Detect which cell encompasses the target text, then output its [x, y] center coordinate. 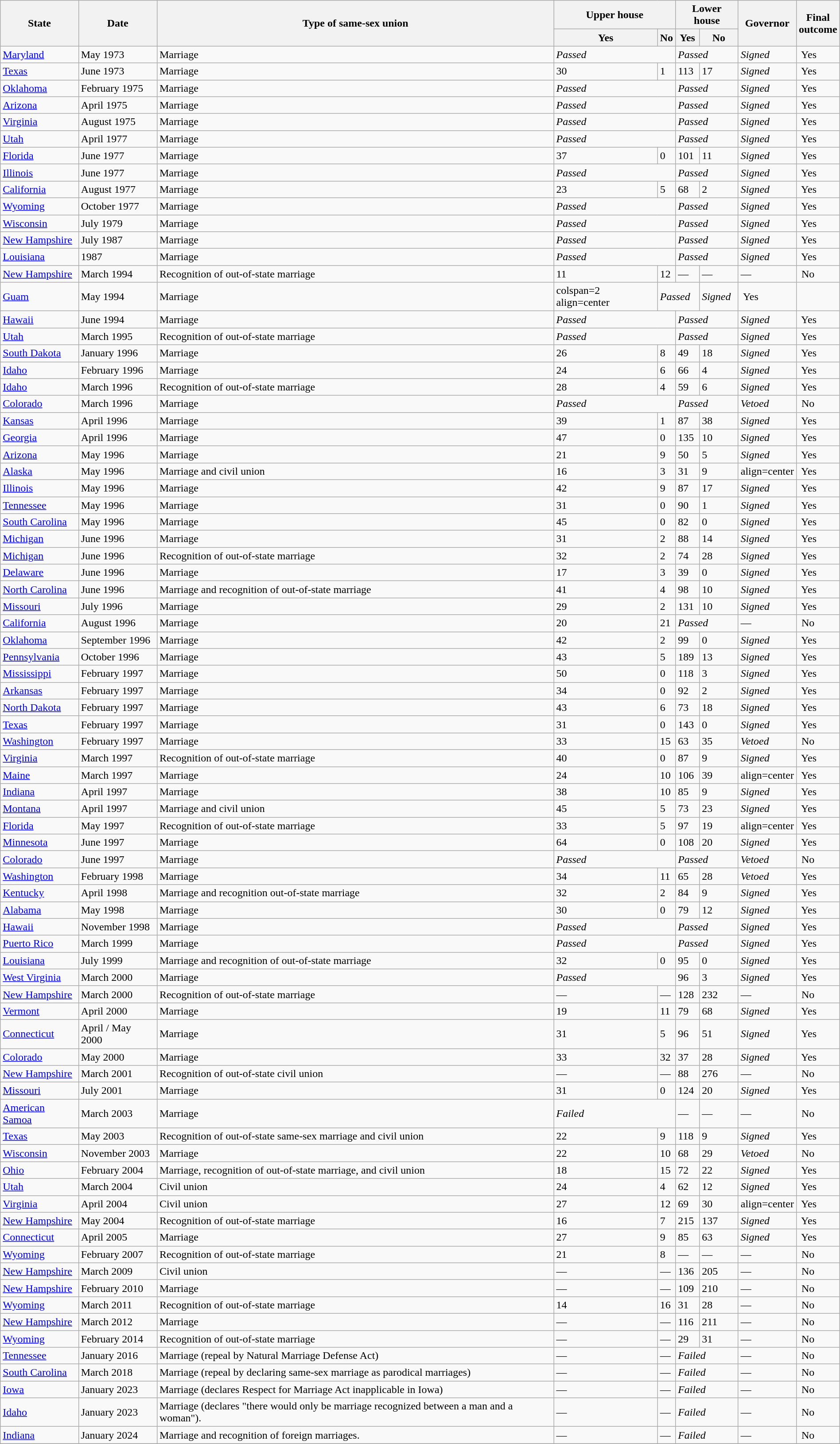
135 [688, 437]
February 1975 [118, 88]
May 2003 [118, 1136]
State [39, 23]
April 2005 [118, 1237]
Marriage (repeal by declaring same-sex marriage as parodical marriages) [355, 1373]
March 1994 [118, 274]
April 2004 [118, 1204]
June 1973 [118, 71]
Guam [39, 297]
Governor [767, 23]
51 [719, 1034]
59 [688, 387]
124 [688, 1091]
137 [719, 1221]
232 [719, 994]
Alaska [39, 471]
66 [688, 370]
Puerto Rico [39, 944]
Marriage (repeal by Natural Marriage Defense Act) [355, 1356]
Alabama [39, 910]
April 1998 [118, 893]
Arkansas [39, 691]
97 [688, 826]
1987 [118, 257]
40 [606, 758]
Kentucky [39, 893]
49 [688, 353]
90 [688, 505]
May 1997 [118, 826]
March 2011 [118, 1305]
July 1996 [118, 606]
Upper house [615, 15]
October 1996 [118, 657]
March 1999 [118, 944]
January 2016 [118, 1356]
March 2001 [118, 1074]
July 1987 [118, 240]
95 [688, 960]
April 1975 [118, 105]
July 2001 [118, 1091]
131 [688, 606]
February 1996 [118, 370]
February 1998 [118, 876]
July 1999 [118, 960]
American Samoa [39, 1113]
August 1977 [118, 189]
41 [606, 589]
210 [719, 1288]
98 [688, 589]
Mississippi [39, 674]
Georgia [39, 437]
North Carolina [39, 589]
108 [688, 843]
April / May 2000 [118, 1034]
Marriage, recognition of out-of-state marriage, and civil union [355, 1170]
Date [118, 23]
June 1994 [118, 320]
West Virginia [39, 977]
Delaware [39, 573]
Recognition of out-of-state same-sex marriage and civil union [355, 1136]
Marriage and recognition out-of-state marriage [355, 893]
May 2004 [118, 1221]
March 2018 [118, 1373]
136 [688, 1271]
August 1996 [118, 623]
205 [719, 1271]
35 [719, 741]
July 1979 [118, 223]
February 2007 [118, 1254]
Finaloutcome [818, 23]
February 2004 [118, 1170]
82 [688, 522]
13 [719, 657]
Maryland [39, 55]
99 [688, 640]
November 2003 [118, 1153]
72 [688, 1170]
47 [606, 437]
March 2012 [118, 1322]
128 [688, 994]
Montana [39, 809]
116 [688, 1322]
Type of same-sex union [355, 23]
April 2000 [118, 1011]
74 [688, 556]
South Dakota [39, 353]
189 [688, 657]
Marriage and recognition of foreign marriages. [355, 1435]
Marriage (declares Respect for Marriage Act inapplicable in Iowa) [355, 1389]
109 [688, 1288]
64 [606, 843]
February 2010 [118, 1288]
Vermont [39, 1011]
May 1998 [118, 910]
October 1977 [118, 206]
215 [688, 1221]
92 [688, 691]
April 1977 [118, 139]
May 1994 [118, 297]
Ohio [39, 1170]
Recognition of out-of-state civil union [355, 1074]
North Dakota [39, 707]
March 1995 [118, 336]
65 [688, 876]
143 [688, 724]
Minnesota [39, 843]
March 2003 [118, 1113]
January 2024 [118, 1435]
January 1996 [118, 353]
February 2014 [118, 1339]
113 [688, 71]
Pennsylvania [39, 657]
August 1975 [118, 122]
7 [666, 1221]
101 [688, 156]
Kansas [39, 421]
November 1998 [118, 927]
Lower house [707, 15]
26 [606, 353]
May 1973 [118, 55]
colspan=2 align=center [606, 297]
69 [688, 1204]
Maine [39, 775]
Marriage (declares "there would only be marriage recognized between a man and a woman"). [355, 1412]
84 [688, 893]
211 [719, 1322]
62 [688, 1187]
March 2004 [118, 1187]
September 1996 [118, 640]
May 2000 [118, 1057]
March 2009 [118, 1271]
Iowa [39, 1389]
106 [688, 775]
276 [719, 1074]
